Output the (x, y) coordinate of the center of the cell containing the given text.  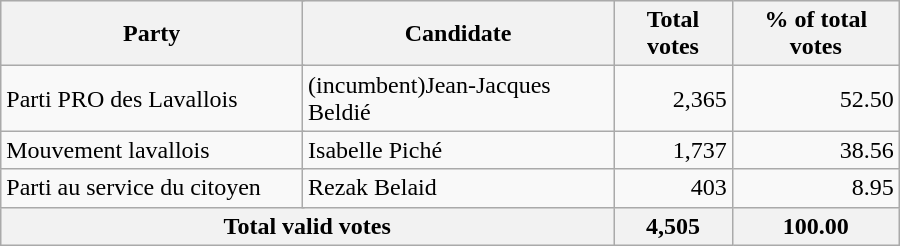
Parti PRO des Lavallois (152, 98)
(incumbent)Jean-Jacques Beldié (458, 98)
8.95 (816, 188)
403 (674, 188)
Parti au service du citoyen (152, 188)
Mouvement lavallois (152, 150)
1,737 (674, 150)
2,365 (674, 98)
Total votes (674, 34)
52.50 (816, 98)
% of total votes (816, 34)
Party (152, 34)
Rezak Belaid (458, 188)
Isabelle Piché (458, 150)
Total valid votes (308, 226)
38.56 (816, 150)
Candidate (458, 34)
100.00 (816, 226)
4,505 (674, 226)
